Extract the [X, Y] coordinate from the center of the cell holding the provided text.  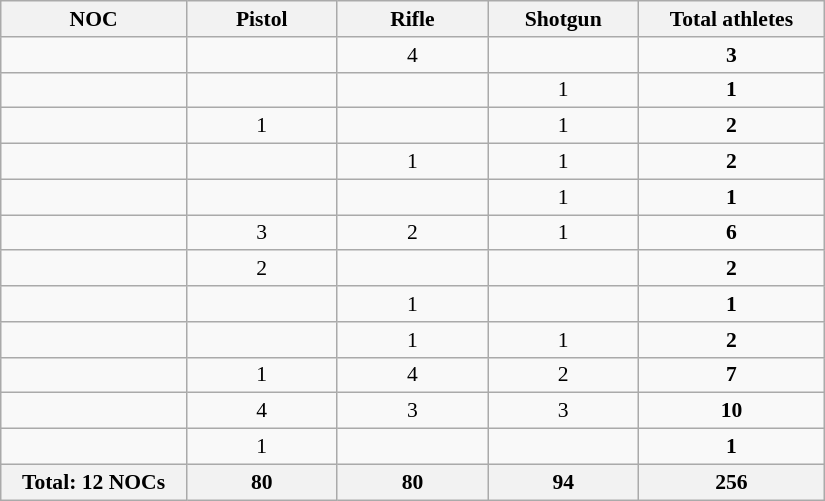
Shotgun [564, 19]
6 [732, 233]
256 [732, 482]
Pistol [262, 19]
Rifle [412, 19]
7 [732, 375]
10 [732, 411]
94 [564, 482]
Total: 12 NOCs [94, 482]
Total athletes [732, 19]
NOC [94, 19]
